Capture the cell that displays the provided text and extract its (x, y) central coordinate. 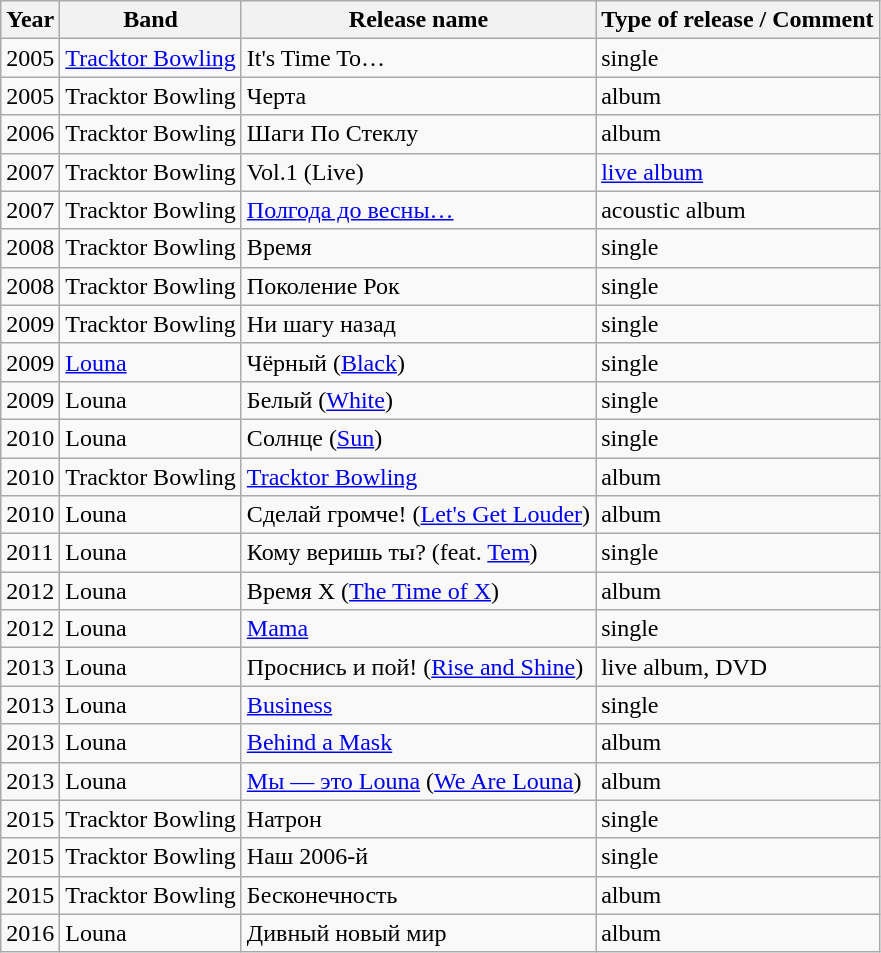
Чёрный (Black) (418, 362)
acoustic album (738, 210)
It's Time To… (418, 58)
Дивный новый мир (418, 933)
Бесконечность (418, 895)
2006 (30, 134)
Type of release / Comment (738, 20)
Наш 2006-й (418, 857)
2016 (30, 933)
live album (738, 172)
Year (30, 20)
Время X (The Time of X) (418, 591)
live album, DVD (738, 667)
Ни шагу назад (418, 324)
Время (418, 248)
Mama (418, 629)
Натрон (418, 819)
Кому веришь ты? (feat. Tem) (418, 553)
Черта (418, 96)
Band (151, 20)
Солнце (Sun) (418, 438)
Сделай громче! (Let's Get Louder) (418, 515)
Behind a Mask (418, 743)
Полгода до весны… (418, 210)
Vol.1 (Live) (418, 172)
Поколение Рок (418, 286)
Release name (418, 20)
Шаги По Стеклу (418, 134)
Мы — это Louna (We Are Louna) (418, 781)
Белый (White) (418, 400)
2011 (30, 553)
Business (418, 705)
Проснись и пой! (Rise and Shine) (418, 667)
